Search for the cell housing the specified text and yield its [X, Y] center coordinate. 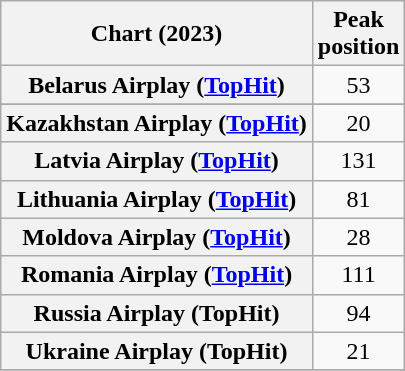
Chart (2023) [157, 34]
21 [358, 351]
Ukraine Airplay (TopHit) [157, 351]
28 [358, 237]
Belarus Airplay (TopHit) [157, 85]
111 [358, 275]
Moldova Airplay (TopHit) [157, 237]
94 [358, 313]
Russia Airplay (TopHit) [157, 313]
53 [358, 85]
Peakposition [358, 34]
Lithuania Airplay (TopHit) [157, 199]
131 [358, 161]
20 [358, 123]
81 [358, 199]
Latvia Airplay (TopHit) [157, 161]
Romania Airplay (TopHit) [157, 275]
Kazakhstan Airplay (TopHit) [157, 123]
